Return [x, y] of the center of cell containing provided text 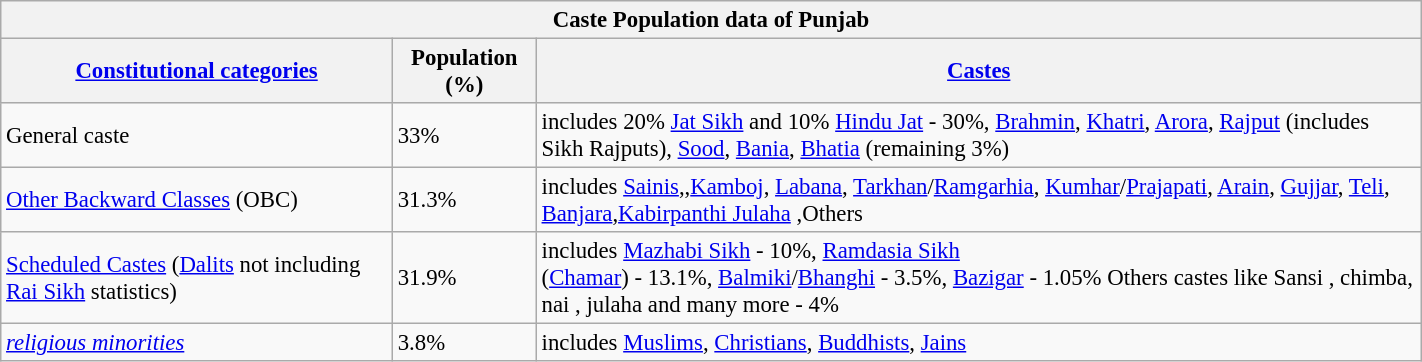
General caste [197, 136]
religious minorities [197, 343]
Population (%) [464, 72]
31.9% [464, 278]
includes 20% Jat Sikh and 10% Hindu Jat - 30%, Brahmin, Khatri, Arora, Rajput (includes Sikh Rajputs), Sood, Bania, Bhatia (remaining 3%) [978, 136]
includes Sainis,,Kamboj, Labana, Tarkhan/Ramgarhia, Kumhar/Prajapati, Arain, Gujjar, Teli, Banjara,Kabirpanthi Julaha ,Others [978, 200]
Constitutional categories [197, 72]
3.8% [464, 343]
Scheduled Castes (Dalits not including Rai Sikh statistics) [197, 278]
includes Muslims, Christians, Buddhists, Jains [978, 343]
Castes [978, 72]
Caste Population data of Punjab [711, 20]
33% [464, 136]
31.3% [464, 200]
Other Backward Classes (OBC) [197, 200]
